Locate the cell with the specified text and output its [x, y] center coordinate. 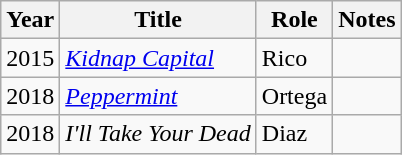
2015 [30, 58]
Year [30, 20]
Notes [367, 20]
Title [158, 20]
Role [294, 20]
Kidnap Capital [158, 58]
Ortega [294, 96]
Rico [294, 58]
I'll Take Your Dead [158, 134]
Diaz [294, 134]
Peppermint [158, 96]
